Return [X, Y] of the center of cell containing provided text 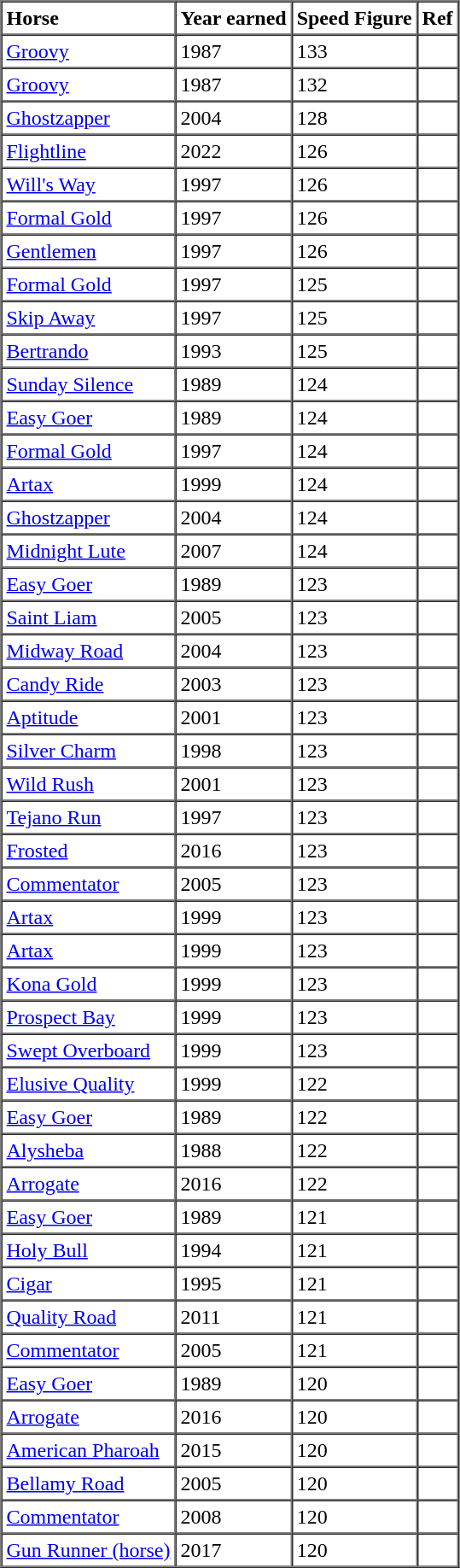
133 [355, 51]
2008 [233, 1517]
Skip Away [89, 318]
Tejano Run [89, 818]
Silver Charm [89, 752]
Gentlemen [89, 251]
Quality Road [89, 1317]
1993 [233, 352]
1994 [233, 1250]
Speed Figure [355, 19]
1995 [233, 1284]
2015 [233, 1450]
Will's Way [89, 184]
2022 [233, 152]
Cigar [89, 1284]
Kona Gold [89, 984]
Wild Rush [89, 784]
2007 [233, 552]
Bellamy Road [89, 1484]
128 [355, 118]
Saint Liam [89, 618]
Frosted [89, 851]
Gun Runner (horse) [89, 1551]
Prospect Bay [89, 1018]
2011 [233, 1317]
1988 [233, 1151]
Flightline [89, 152]
Bertrando [89, 352]
Aptitude [89, 717]
Sunday Silence [89, 384]
Holy Bull [89, 1250]
Candy Ride [89, 685]
132 [355, 85]
1998 [233, 752]
Midnight Lute [89, 552]
Horse [89, 19]
Year earned [233, 19]
Alysheba [89, 1151]
2017 [233, 1551]
2003 [233, 685]
Elusive Quality [89, 1085]
Swept Overboard [89, 1050]
Midway Road [89, 651]
American Pharoah [89, 1450]
Ref [438, 19]
